Detect which cell encompasses the target text, then output its [X, Y] center coordinate. 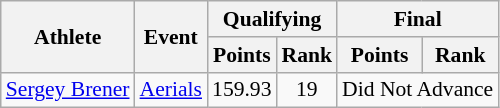
Did Not Advance [418, 90]
19 [308, 90]
Athlete [68, 36]
Qualifying [272, 19]
Final [418, 19]
159.93 [242, 90]
Sergey Brener [68, 90]
Event [171, 36]
Aerials [171, 90]
